Capture the cell that displays the provided text and extract its [X, Y] central coordinate. 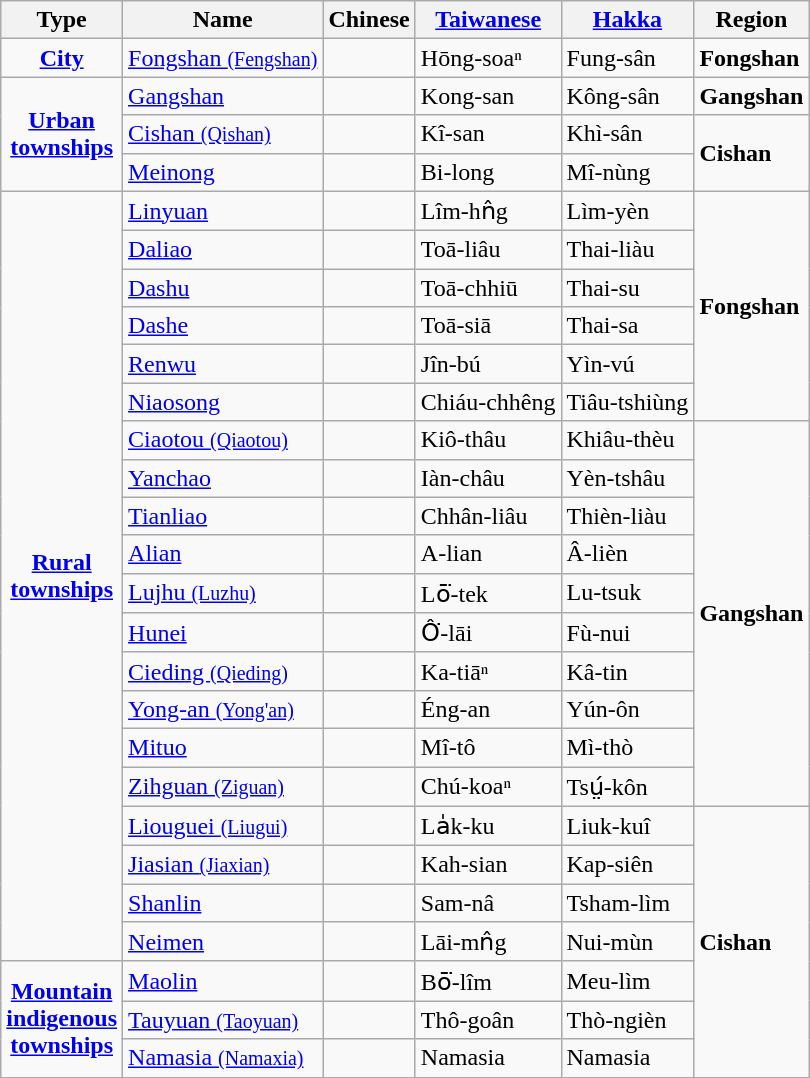
Bō͘-lîm [488, 981]
Khì-sân [628, 134]
Kah-sian [488, 865]
Ô͘-lāi [488, 633]
Kong-san [488, 96]
Nui-mùn [628, 942]
Toā-liâu [488, 250]
Mountainindigenoustownships [62, 1019]
Chhân-liâu [488, 516]
Mî-nùng [628, 172]
La̍k-ku [488, 826]
Thai-su [628, 288]
Yèn-tshâu [628, 478]
Hunei [223, 633]
Tiâu-tshiùng [628, 402]
Chú-koaⁿ [488, 786]
Â-lièn [628, 554]
Mì-thò [628, 747]
Linyuan [223, 211]
Mî-tô [488, 747]
Taiwanese [488, 20]
Tsham-lìm [628, 903]
Thièn-liàu [628, 516]
Yìn-vú [628, 364]
Éng-an [488, 709]
Cishan (Qishan) [223, 134]
A-lian [488, 554]
Dashu [223, 288]
Lāi-mn̂g [488, 942]
Ka-tiāⁿ [488, 671]
Tsṳ́-kôn [628, 786]
Toā-siā [488, 326]
Mituo [223, 747]
Fung-sân [628, 58]
Chinese [369, 20]
Thô-goân [488, 1020]
Type [62, 20]
Sam-nâ [488, 903]
Chiáu-chhêng [488, 402]
Region [752, 20]
Khiâu-thèu [628, 440]
Jîn-bú [488, 364]
Lîm-hn̂g [488, 211]
Lujhu (Luzhu) [223, 593]
Urbantownships [62, 134]
Hōng-soaⁿ [488, 58]
Kông-sân [628, 96]
City [62, 58]
Kâ-tin [628, 671]
Lu-tsuk [628, 593]
Daliao [223, 250]
Bi-long [488, 172]
Liouguei (Liugui) [223, 826]
Meinong [223, 172]
Thai-sa [628, 326]
Tianliao [223, 516]
Hakka [628, 20]
Yanchao [223, 478]
Maolin [223, 981]
Iàn-châu [488, 478]
Fù-nui [628, 633]
Neimen [223, 942]
Cieding (Qieding) [223, 671]
Liuk-kuî [628, 826]
Meu-lìm [628, 981]
Dashe [223, 326]
Lō͘-tek [488, 593]
Yún-ôn [628, 709]
Ciaotou (Qiaotou) [223, 440]
Tauyuan (Taoyuan) [223, 1020]
Jiasian (Jiaxian) [223, 865]
Alian [223, 554]
Toā-chhiū [488, 288]
Thai-liàu [628, 250]
Fongshan (Fengshan) [223, 58]
Namasia (Namaxia) [223, 1058]
Kiô-thâu [488, 440]
Name [223, 20]
Niaosong [223, 402]
Zihguan (Ziguan) [223, 786]
Ruraltownships [62, 576]
Thò-ngièn [628, 1020]
Kî-san [488, 134]
Shanlin [223, 903]
Renwu [223, 364]
Lìm-yèn [628, 211]
Kap-siên [628, 865]
Yong-an (Yong'an) [223, 709]
